Pinpoint the cell where the given text exists, returning its (X, Y) midpoint coordinate. 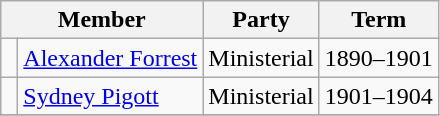
Sydney Pigott (110, 96)
1890–1901 (378, 58)
1901–1904 (378, 96)
Alexander Forrest (110, 58)
Party (261, 20)
Member (102, 20)
Term (378, 20)
